Identify which cell holds the provided text, then report its (x, y) central coordinate. 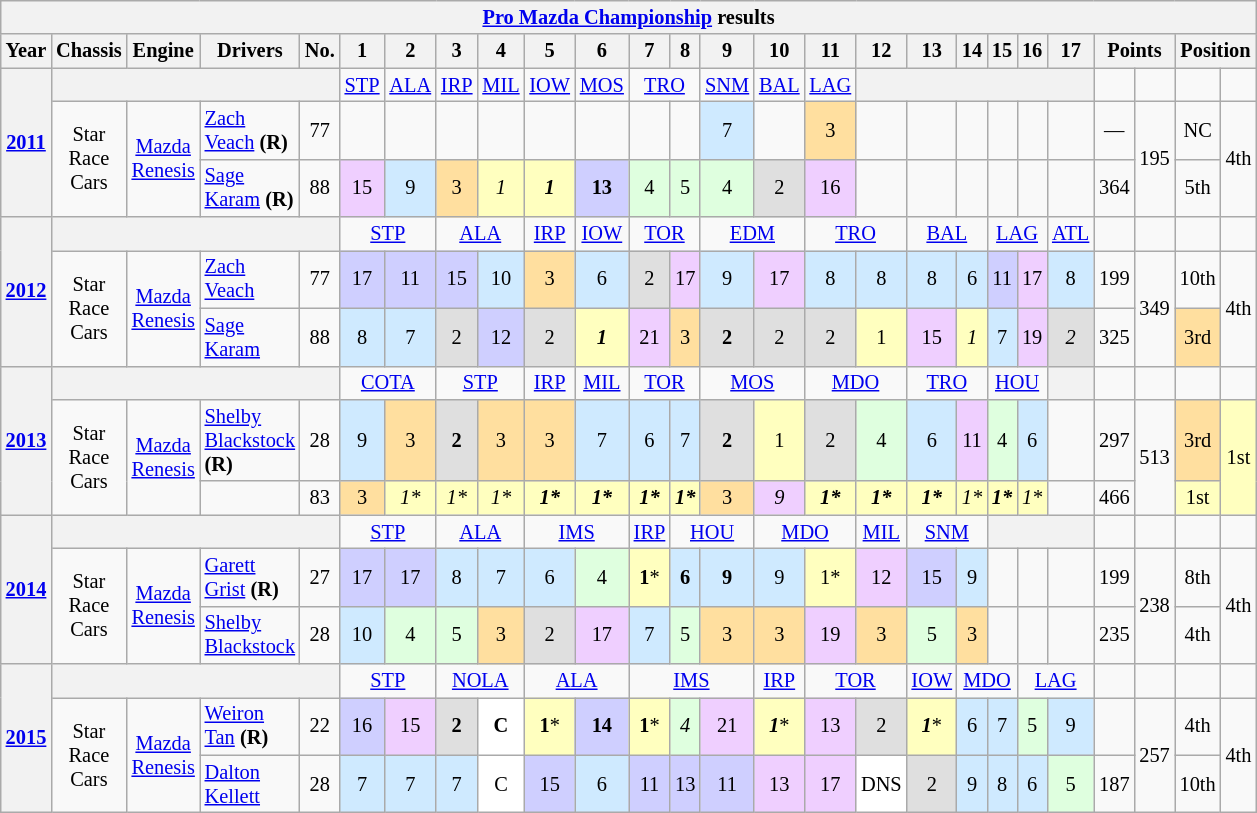
DNS (881, 784)
Sage Karam (R) (250, 188)
5th (1198, 188)
22 (320, 726)
83 (320, 498)
Position (1216, 51)
238 (1154, 606)
235 (1114, 635)
ATL (1070, 234)
187 (1114, 784)
2013 (26, 440)
Weiron Tan (R) (250, 726)
Year (26, 51)
2015 (26, 738)
Garett Grist (R) (250, 577)
Shelby Blackstock (250, 635)
297 (1114, 440)
2012 (26, 292)
Points (1134, 51)
Dalton Kellett (250, 784)
No. (320, 51)
466 (1114, 498)
325 (1114, 337)
513 (1154, 456)
— (1114, 130)
257 (1154, 754)
349 (1154, 308)
2014 (26, 590)
Engine (164, 51)
EDM (752, 234)
195 (1154, 158)
Sage Karam (250, 337)
27 (320, 577)
364 (1114, 188)
NOLA (480, 681)
Drivers (250, 51)
8th (1198, 577)
Shelby Blackstock (R) (250, 440)
Pro Mazda Championship results (629, 17)
NC (1198, 130)
Zach Veach (250, 279)
Chassis (88, 51)
2011 (26, 142)
Zach Veach (R) (250, 130)
COTA (388, 383)
